Capture the cell that displays the provided text and extract its (x, y) central coordinate. 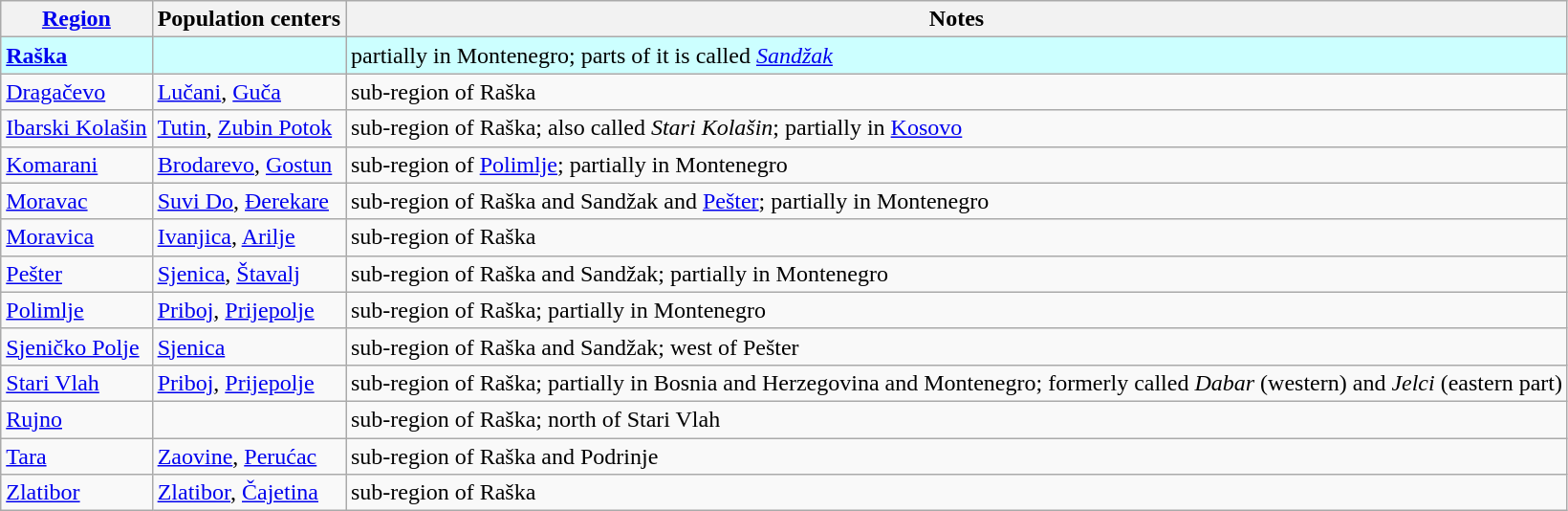
sub-region of Raška; north of Stari Vlah (957, 419)
Brodarevo, Gostun (249, 165)
sub-region of Polimlje; partially in Montenegro (957, 165)
Tutin, Zubin Potok (249, 128)
Zaovine, Perućac (249, 456)
Moravac (76, 201)
Sjeničko Polje (76, 346)
Notes (957, 19)
sub-region of Raška; partially in Montenegro (957, 310)
sub-region of Raška and Podrinje (957, 456)
Ivanjica, Arilje (249, 237)
Zlatibor, Čajetina (249, 493)
Polimlje (76, 310)
Moravica (76, 237)
Suvi Do, Đerekare (249, 201)
Ibarski Kolašin (76, 128)
Pešter (76, 274)
sub-region of Raška and Sandžak and Pešter; partially in Montenegro (957, 201)
Dragačevo (76, 92)
Zlatibor (76, 493)
Stari Vlah (76, 383)
Region (76, 19)
Rujno (76, 419)
Raška (76, 56)
sub-region of Raška; partially in Bosnia and Herzegovina and Montenegro; formerly called Dabar (western) and Jelci (eastern part) (957, 383)
Sjenica, Štavalj (249, 274)
Tara (76, 456)
Population centers (249, 19)
sub-region of Raška; also called Stari Kolašin; partially in Kosovo (957, 128)
partially in Montenegro; parts of it is called Sandžak (957, 56)
Sjenica (249, 346)
Komarani (76, 165)
sub-region of Raška and Sandžak; west of Pešter (957, 346)
Lučani, Guča (249, 92)
sub-region of Raška and Sandžak; partially in Montenegro (957, 274)
